Locate the cell with the specified text and output its (X, Y) center coordinate. 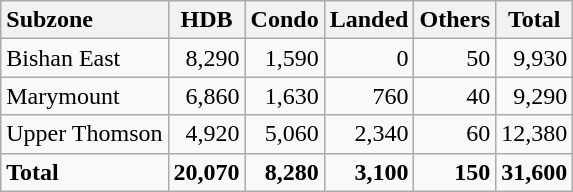
5,060 (284, 134)
40 (455, 96)
6,860 (206, 96)
0 (369, 58)
60 (455, 134)
Subzone (84, 20)
12,380 (534, 134)
Others (455, 20)
Landed (369, 20)
Marymount (84, 96)
9,930 (534, 58)
760 (369, 96)
50 (455, 58)
9,290 (534, 96)
1,590 (284, 58)
20,070 (206, 172)
Condo (284, 20)
4,920 (206, 134)
3,100 (369, 172)
31,600 (534, 172)
150 (455, 172)
8,290 (206, 58)
2,340 (369, 134)
8,280 (284, 172)
HDB (206, 20)
Upper Thomson (84, 134)
1,630 (284, 96)
Bishan East (84, 58)
